Locate the cell with the specified text and output its [X, Y] center coordinate. 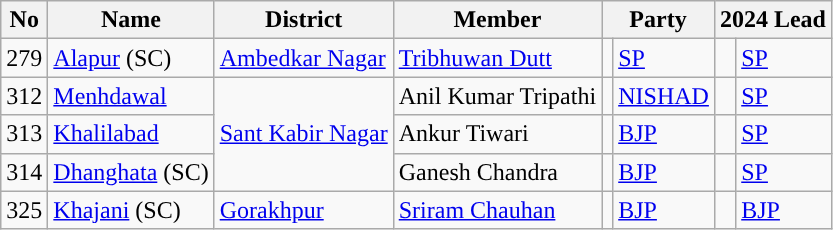
Ganesh Chandra [497, 172]
314 [24, 172]
Khalilabad [131, 134]
Member [497, 20]
Dhanghata (SC) [131, 172]
Ambedkar Nagar [304, 58]
Khajani (SC) [131, 210]
312 [24, 96]
Alapur (SC) [131, 58]
Anil Kumar Tripathi [497, 96]
325 [24, 210]
Tribhuwan Dutt [497, 58]
Ankur Tiwari [497, 134]
NISHAD [664, 96]
Gorakhpur [304, 210]
Menhdawal [131, 96]
Sriram Chauhan [497, 210]
No [24, 20]
313 [24, 134]
Name [131, 20]
District [304, 20]
Sant Kabir Nagar [304, 134]
2024 Lead [772, 20]
Party [658, 20]
279 [24, 58]
